Return (x, y) of the center of cell containing provided text 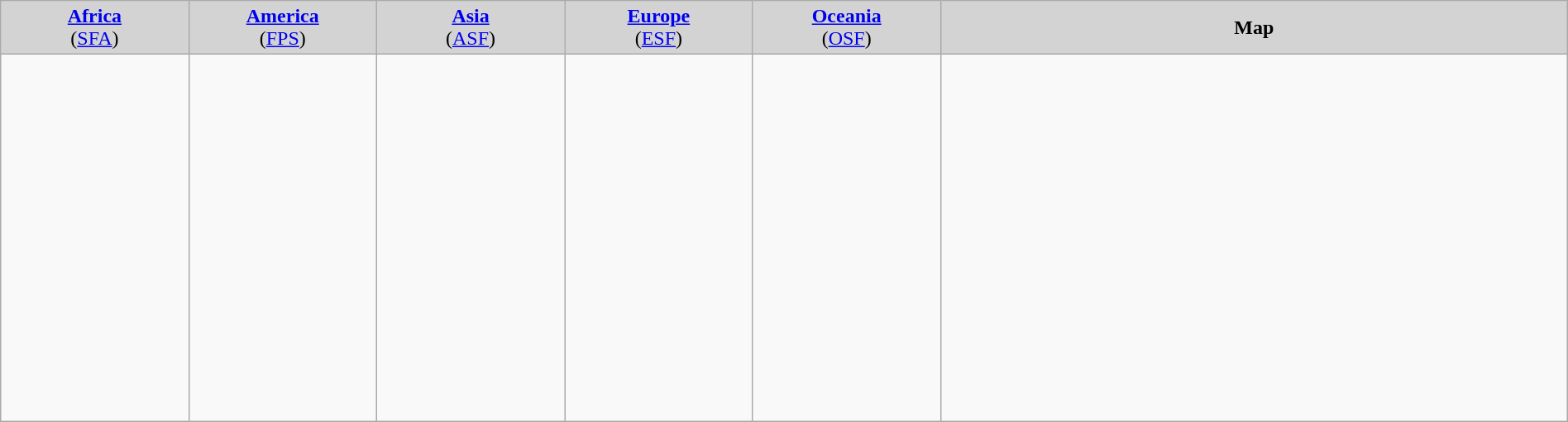
Europe(ESF) (658, 28)
Map (1254, 28)
America(FPS) (283, 28)
Africa(SFA) (94, 28)
Oceania(OSF) (847, 28)
Asia(ASF) (470, 28)
